Extract the [X, Y] coordinate from the center of the cell holding the provided text.  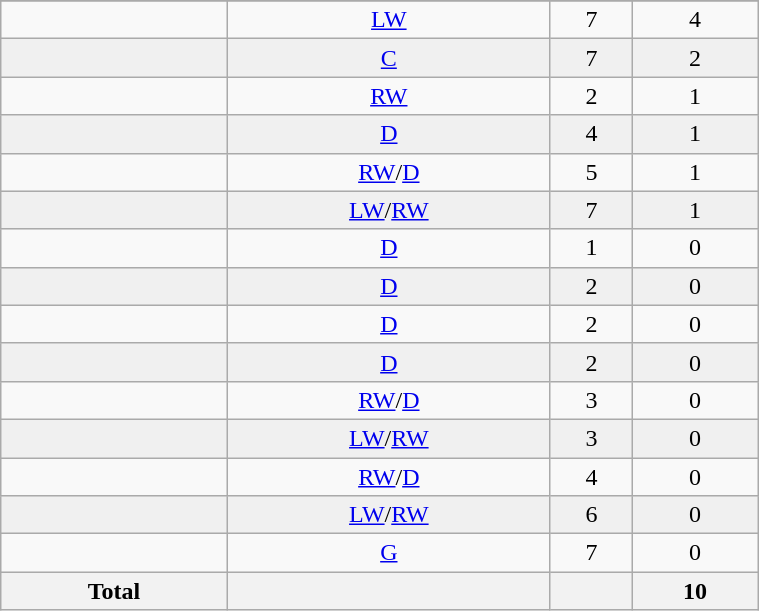
6 [591, 515]
Total [114, 591]
RW [388, 96]
10 [696, 591]
C [388, 58]
LW [388, 20]
G [388, 553]
5 [591, 172]
